Determine the [X, Y] coordinate at the center of the cell enclosing the given text.  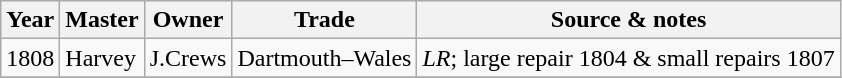
Owner [188, 20]
LR; large repair 1804 & small repairs 1807 [628, 58]
Master [102, 20]
Dartmouth–Wales [324, 58]
Source & notes [628, 20]
Trade [324, 20]
Year [30, 20]
J.Crews [188, 58]
1808 [30, 58]
Harvey [102, 58]
